Return (X, Y) of the center of cell containing provided text 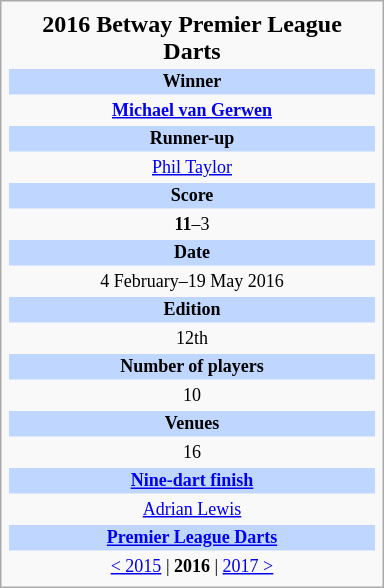
Winner (192, 82)
4 February–19 May 2016 (192, 282)
Michael van Gerwen (192, 111)
Edition (192, 310)
Premier League Darts (192, 538)
Adrian Lewis (192, 510)
Phil Taylor (192, 168)
11–3 (192, 225)
Number of players (192, 367)
16 (192, 453)
Runner-up (192, 139)
10 (192, 396)
Date (192, 253)
Nine-dart finish (192, 481)
Venues (192, 424)
2016 Betway Premier League Darts (192, 38)
Score (192, 196)
< 2015 | 2016 | 2017 > (192, 567)
12th (192, 339)
